From the cell containing the given text, extract its center point as (X, Y) coordinate. 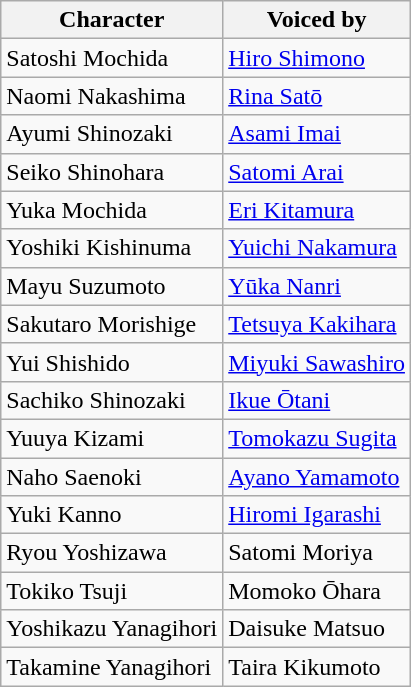
Takamine Yanagihori (112, 667)
Yūka Nanri (317, 286)
Yuka Mochida (112, 210)
Ayano Yamamoto (317, 477)
Rina Satō (317, 96)
Yoshikazu Yanagihori (112, 629)
Momoko Ōhara (317, 591)
Yuichi Nakamura (317, 248)
Ikue Ōtani (317, 400)
Satoshi Mochida (112, 58)
Miyuki Sawashiro (317, 362)
Sachiko Shinozaki (112, 400)
Yuki Kanno (112, 515)
Sakutaro Morishige (112, 324)
Naho Saenoki (112, 477)
Satomi Arai (317, 172)
Mayu Suzumoto (112, 286)
Tomokazu Sugita (317, 438)
Tokiko Tsuji (112, 591)
Yoshiki Kishinuma (112, 248)
Naomi Nakashima (112, 96)
Asami Imai (317, 134)
Daisuke Matsuo (317, 629)
Tetsuya Kakihara (317, 324)
Eri Kitamura (317, 210)
Hiro Shimono (317, 58)
Voiced by (317, 20)
Ryou Yoshizawa (112, 553)
Hiromi Igarashi (317, 515)
Yui Shishido (112, 362)
Yuuya Kizami (112, 438)
Character (112, 20)
Taira Kikumoto (317, 667)
Satomi Moriya (317, 553)
Seiko Shinohara (112, 172)
Ayumi Shinozaki (112, 134)
